For the text-containing cell, return its midpoint in [X, Y] coordinate format. 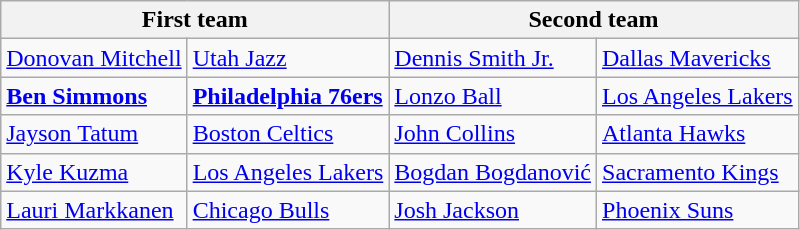
John Collins [493, 134]
Phoenix Suns [698, 210]
Atlanta Hawks [698, 134]
First team [195, 20]
Dennis Smith Jr. [493, 58]
Lonzo Ball [493, 96]
Donovan Mitchell [94, 58]
Second team [594, 20]
Bogdan Bogdanović [493, 172]
Josh Jackson [493, 210]
Jayson Tatum [94, 134]
Sacramento Kings [698, 172]
Boston Celtics [288, 134]
Chicago Bulls [288, 210]
Lauri Markkanen [94, 210]
Utah Jazz [288, 58]
Dallas Mavericks [698, 58]
Philadelphia 76ers [288, 96]
Ben Simmons [94, 96]
Kyle Kuzma [94, 172]
